Identify which cell holds the provided text, then report its [x, y] central coordinate. 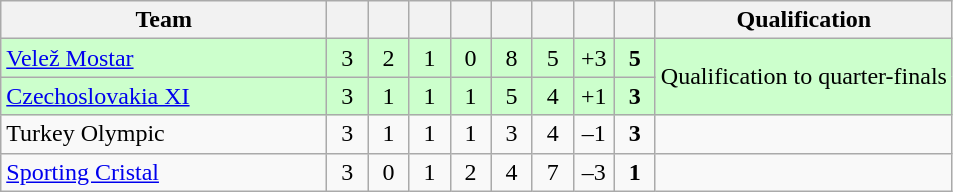
–3 [594, 172]
Team [164, 20]
Czechoslovakia XI [164, 96]
Turkey Olympic [164, 134]
7 [552, 172]
8 [512, 58]
Qualification to quarter-finals [804, 77]
Velež Mostar [164, 58]
Qualification [804, 20]
+1 [594, 96]
–1 [594, 134]
Sporting Cristal [164, 172]
+3 [594, 58]
